Pinpoint the cell where the given text exists, returning its [x, y] midpoint coordinate. 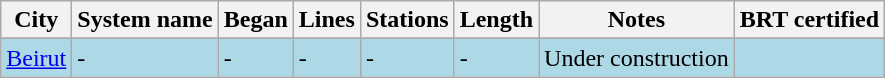
Length [496, 20]
Under construction [637, 58]
Stations [407, 20]
Began [256, 20]
Lines [326, 20]
Notes [637, 20]
Beirut [36, 58]
City [36, 20]
System name [145, 20]
BRT certified [809, 20]
